From the cell containing the given text, extract its center point as [X, Y] coordinate. 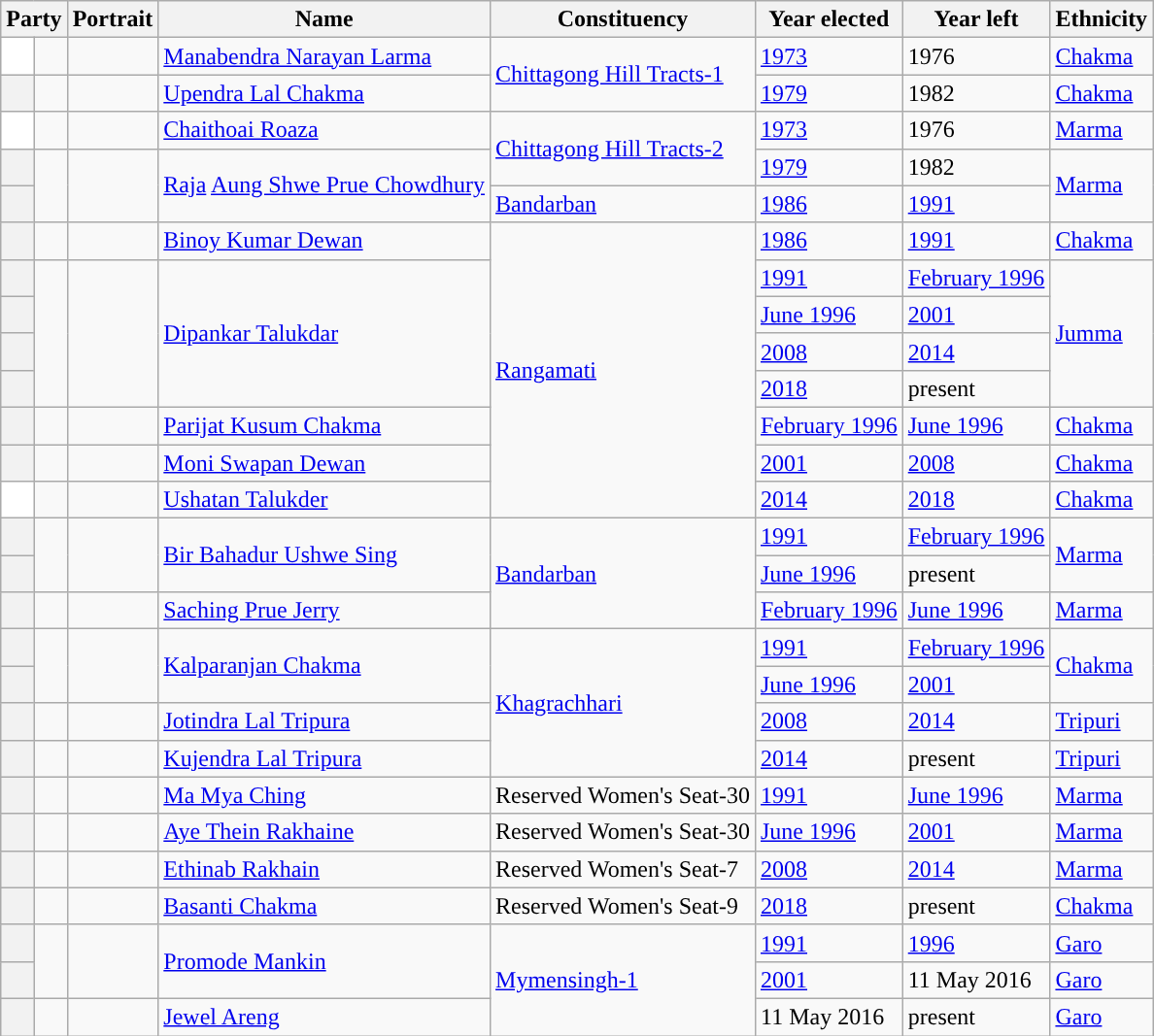
Khagrachhari [624, 703]
Chittagong Hill Tracts-1 [624, 75]
Saching Prue Jerry [324, 611]
Kujendra Lal Tripura [324, 758]
Name [324, 19]
Dipankar Talukdar [324, 333]
Moni Swapan Dewan [324, 463]
Mymensingh-1 [624, 980]
1996 [976, 943]
Constituency [624, 19]
Portrait [113, 19]
Parijat Kusum Chakma [324, 425]
Chaithoai Roaza [324, 130]
Promode Mankin [324, 961]
Manabendra Narayan Larma [324, 56]
Reserved Women's Seat-7 [624, 869]
Bir Bahadur Ushwe Sing [324, 555]
Jumma [1102, 333]
Binoy Kumar Dewan [324, 241]
Ma Mya Ching [324, 795]
Jewel Areng [324, 1017]
Kalparanjan Chakma [324, 666]
Reserved Women's Seat-9 [624, 906]
Upendra Lal Chakma [324, 93]
Aye Thein Rakhaine [324, 832]
Chittagong Hill Tracts-2 [624, 149]
Ethnicity [1102, 19]
Jotindra Lal Tripura [324, 721]
Ethinab Rakhain [324, 869]
Ushatan Talukder [324, 500]
Year elected [829, 19]
Rangamati [624, 370]
Party [34, 19]
Year left [976, 19]
Raja Aung Shwe Prue Chowdhury [324, 185]
Basanti Chakma [324, 906]
